Detect which cell encompasses the target text, then output its [X, Y] center coordinate. 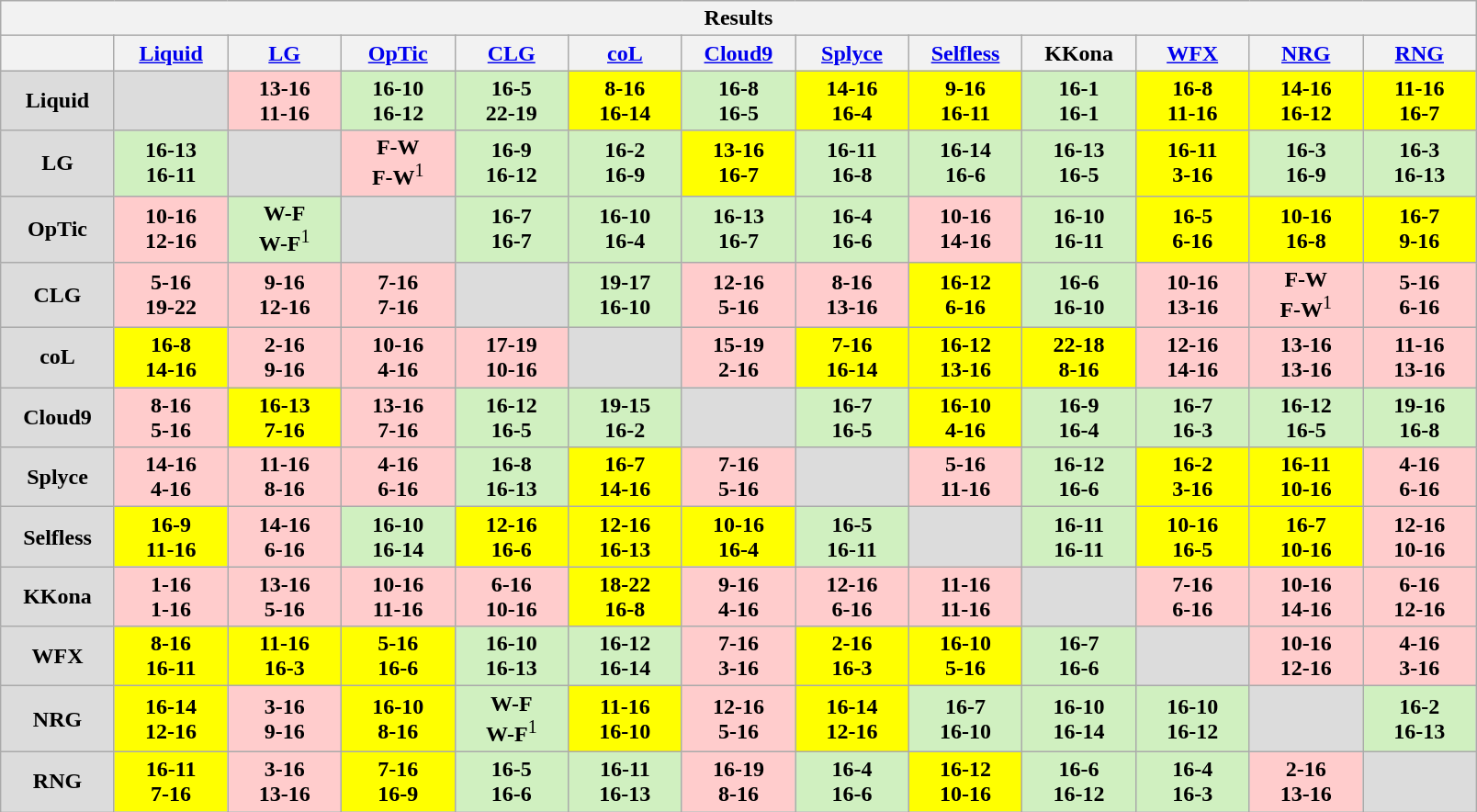
16-1210-16 [965, 783]
8-1613-16 [852, 295]
16-56-16 [1192, 229]
16-1016-13 [512, 656]
16-416-3 [1192, 783]
7-166-16 [1192, 597]
16-516-11 [852, 536]
16-916-4 [1079, 417]
16-516-6 [512, 783]
16-911-16 [171, 536]
16-716-3 [1192, 417]
16-1216-14 [626, 656]
13-1616-7 [738, 164]
19-1716-10 [626, 295]
16-216-13 [1420, 719]
16-1016-4 [626, 229]
16-316-13 [1420, 164]
14-1616-12 [1306, 101]
16-716-7 [512, 229]
5-166-16 [1420, 295]
Results [738, 18]
19-1516-2 [626, 417]
10-1616-4 [738, 536]
10-164-16 [398, 358]
16-714-16 [626, 478]
16-716-5 [852, 417]
16-1316-11 [171, 164]
16-116-1 [1079, 101]
5-1616-6 [398, 656]
9-1612-16 [285, 295]
5-1619-22 [171, 295]
16-79-16 [1420, 229]
6-1610-16 [512, 597]
7-1616-14 [852, 358]
16-137-16 [285, 417]
7-167-16 [398, 295]
16-1116-11 [1079, 536]
12-166-16 [852, 597]
16-522-19 [512, 101]
8-1616-14 [626, 101]
13-1611-16 [285, 101]
12-1614-16 [1192, 358]
10-1616-8 [1306, 229]
16-1110-16 [1306, 478]
12-1616-13 [626, 536]
10-1616-5 [1192, 536]
16-126-16 [965, 295]
2-1616-3 [852, 656]
16-1316-5 [1079, 164]
16-113-16 [1192, 164]
7-163-16 [738, 656]
16-816-13 [512, 478]
16-1116-13 [626, 783]
13-165-16 [285, 597]
16-108-16 [398, 719]
16-1216-6 [1079, 478]
14-164-16 [171, 478]
12-1616-6 [512, 536]
2-1613-16 [1306, 783]
16-616-12 [1079, 783]
11-1616-3 [285, 656]
16-916-12 [512, 164]
16-198-16 [738, 783]
18-2216-8 [626, 597]
8-165-16 [171, 417]
16-316-9 [1306, 164]
16-117-16 [171, 783]
5-1611-16 [965, 478]
16-811-16 [1192, 101]
3-1613-16 [285, 783]
7-1616-9 [398, 783]
16-1213-16 [965, 358]
11-1616-7 [1420, 101]
14-1616-4 [852, 101]
2-169-16 [285, 358]
16-1416-6 [965, 164]
16-1116-8 [852, 164]
11-1613-16 [1420, 358]
16-814-16 [171, 358]
16-616-10 [1079, 295]
9-1616-11 [965, 101]
3-169-16 [285, 719]
6-1612-16 [1420, 597]
11-1611-16 [965, 597]
9-164-16 [738, 597]
10-1613-16 [1192, 295]
16-710-16 [1306, 536]
13-167-16 [398, 417]
16-716-6 [1079, 656]
16-104-16 [965, 417]
4-163-16 [1420, 656]
11-168-16 [285, 478]
17-1910-16 [512, 358]
15-192-16 [738, 358]
7-165-16 [738, 478]
16-216-9 [626, 164]
12-1610-16 [1420, 536]
1-161-16 [171, 597]
22-188-16 [1079, 358]
14-166-16 [285, 536]
16-105-16 [965, 656]
16-1016-11 [1079, 229]
16-816-5 [738, 101]
13-1613-16 [1306, 358]
16-23-16 [1192, 478]
11-1616-10 [626, 719]
16-1316-7 [738, 229]
8-1616-11 [171, 656]
10-1611-16 [398, 597]
19-1616-8 [1420, 417]
16-716-10 [965, 719]
